Capture the cell that displays the provided text and extract its (X, Y) central coordinate. 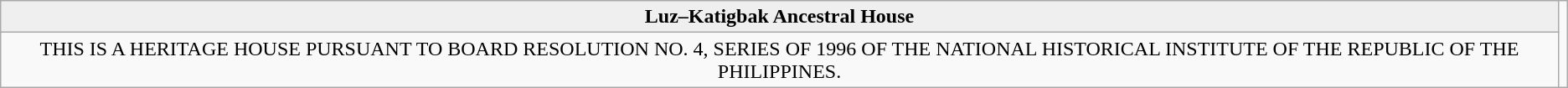
Luz–Katigbak Ancestral House (779, 17)
THIS IS A HERITAGE HOUSE PURSUANT TO BOARD RESOLUTION NO. 4, SERIES OF 1996 OF THE NATIONAL HISTORICAL INSTITUTE OF THE REPUBLIC OF THE PHILIPPINES. (779, 60)
